Search for the cell housing the specified text and yield its (x, y) center coordinate. 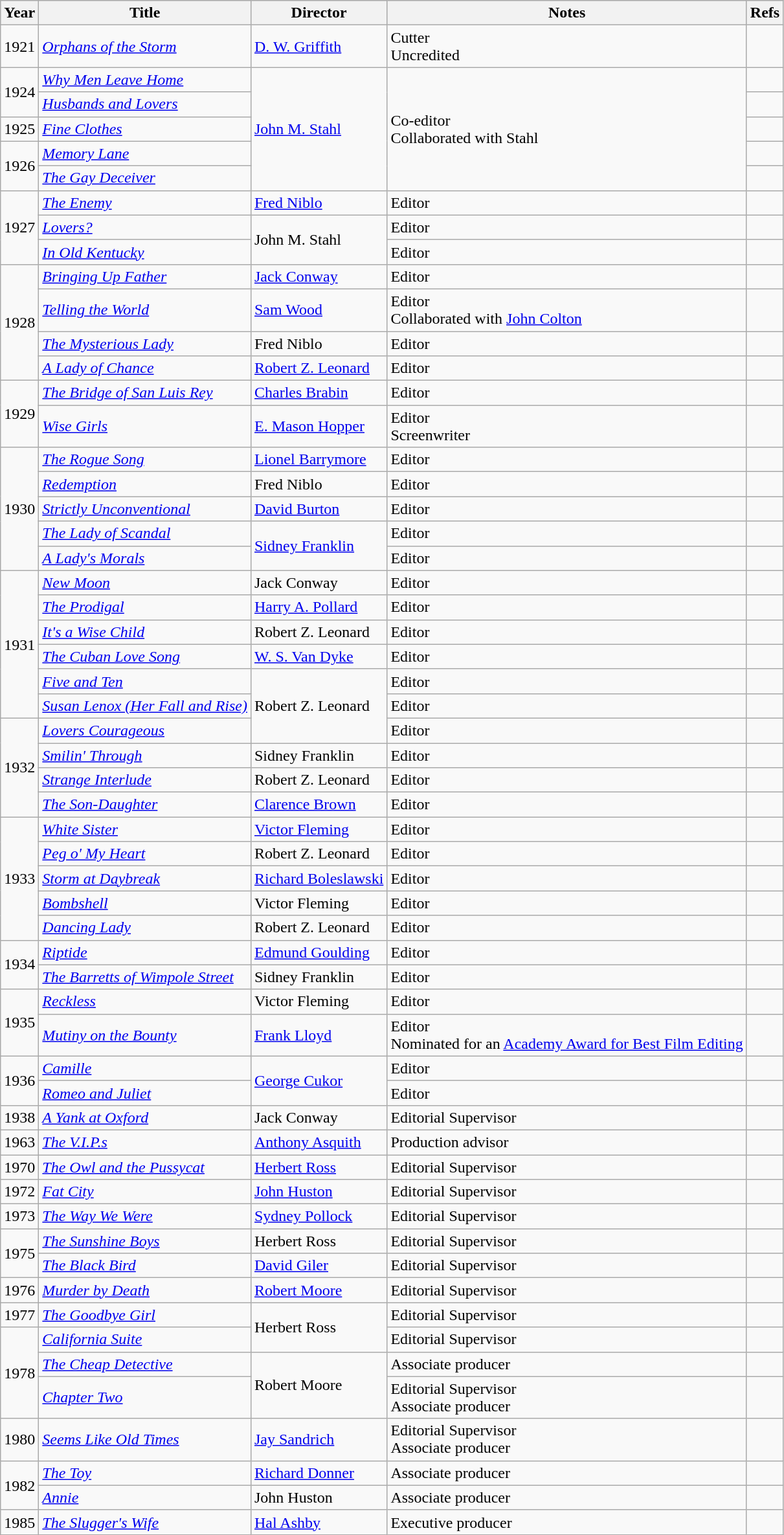
It's a Wise Child (145, 632)
Riptide (145, 952)
Why Men Leave Home (145, 80)
1976 (19, 1290)
1921 (19, 47)
Year (19, 13)
Husbands and Lovers (145, 104)
Bringing Up Father (145, 276)
In Old Kentucky (145, 252)
1982 (19, 1485)
1929 (19, 414)
1977 (19, 1315)
The Son-Daughter (145, 805)
The Toy (145, 1473)
1936 (19, 1081)
The Enemy (145, 203)
Production advisor (567, 1142)
The Owl and the Pussycat (145, 1167)
1938 (19, 1117)
1935 (19, 1023)
Frank Lloyd (319, 1035)
1926 (19, 166)
Orphans of the Storm (145, 47)
The Cheap Detective (145, 1364)
1928 (19, 322)
1970 (19, 1167)
David Burton (319, 509)
Lovers Courageous (145, 730)
A Lady's Morals (145, 558)
EditorCollaborated with John Colton (567, 309)
Strictly Unconventional (145, 509)
The Prodigal (145, 607)
The V.I.P.s (145, 1142)
Fine Clothes (145, 129)
Telling the World (145, 309)
Camille (145, 1068)
Notes (567, 13)
W. S. Van Dyke (319, 656)
Anthony Asquith (319, 1142)
1978 (19, 1373)
Charles Brabin (319, 393)
New Moon (145, 583)
The Slugger's Wife (145, 1522)
1930 (19, 509)
1985 (19, 1522)
David Giler (319, 1266)
The Goodbye Girl (145, 1315)
Reckless (145, 1002)
Jay Sandrich (319, 1440)
Romeo and Juliet (145, 1093)
The Mysterious Lady (145, 344)
1963 (19, 1142)
1934 (19, 965)
Edmund Goulding (319, 952)
The Bridge of San Luis Rey (145, 393)
Redemption (145, 484)
The Way We Were (145, 1216)
1924 (19, 92)
California Suite (145, 1339)
Wise Girls (145, 426)
Chapter Two (145, 1397)
George Cukor (319, 1081)
Richard Donner (319, 1473)
Murder by Death (145, 1290)
Sam Wood (319, 309)
Co-editorCollaborated with Stahl (567, 129)
1975 (19, 1253)
Strange Interlude (145, 780)
1980 (19, 1440)
CutterUncredited (567, 47)
1927 (19, 227)
The Black Bird (145, 1266)
The Sunshine Boys (145, 1241)
Memory Lane (145, 153)
1972 (19, 1192)
The Cuban Love Song (145, 656)
Smilin' Through (145, 756)
The Barretts of Wimpole Street (145, 977)
Hal Ashby (319, 1522)
E. Mason Hopper (319, 426)
Five and Ten (145, 681)
Fat City (145, 1192)
Susan Lenox (Her Fall and Rise) (145, 706)
Dancing Lady (145, 928)
1925 (19, 129)
D. W. Griffith (319, 47)
EditorNominated for an Academy Award for Best Film Editing (567, 1035)
Clarence Brown (319, 805)
A Lady of Chance (145, 368)
Seems Like Old Times (145, 1440)
1931 (19, 644)
Title (145, 13)
1932 (19, 767)
Executive producer (567, 1522)
Lionel Barrymore (319, 460)
The Gay Deceiver (145, 178)
Peg o' My Heart (145, 854)
Richard Boleslawski (319, 879)
Bombshell (145, 903)
1933 (19, 879)
Director (319, 13)
Refs (765, 13)
The Lady of Scandal (145, 533)
Lovers? (145, 227)
Harry A. Pollard (319, 607)
Sydney Pollock (319, 1216)
Annie (145, 1497)
The Rogue Song (145, 460)
A Yank at Oxford (145, 1117)
1973 (19, 1216)
Storm at Daybreak (145, 879)
Mutiny on the Bounty (145, 1035)
White Sister (145, 829)
EditorScreenwriter (567, 426)
